Locate the cell with the specified text and output its [x, y] center coordinate. 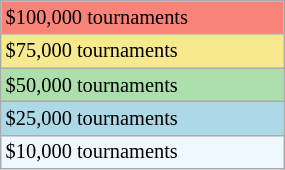
$10,000 tournaments [142, 152]
$75,000 tournaments [142, 51]
$100,000 tournaments [142, 17]
$25,000 tournaments [142, 118]
$50,000 tournaments [142, 85]
